Find where the given text appears and provide that cell's center as (X, Y) coordinate. 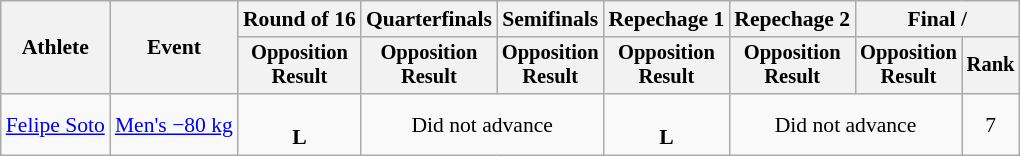
Men's −80 kg (174, 124)
Repechage 2 (792, 19)
7 (991, 124)
Felipe Soto (56, 124)
Athlete (56, 48)
Semifinals (550, 19)
Event (174, 48)
Quarterfinals (429, 19)
Round of 16 (300, 19)
Repechage 1 (666, 19)
Final / (937, 19)
Rank (991, 66)
